Extract the (X, Y) coordinate from the center of the cell holding the provided text.  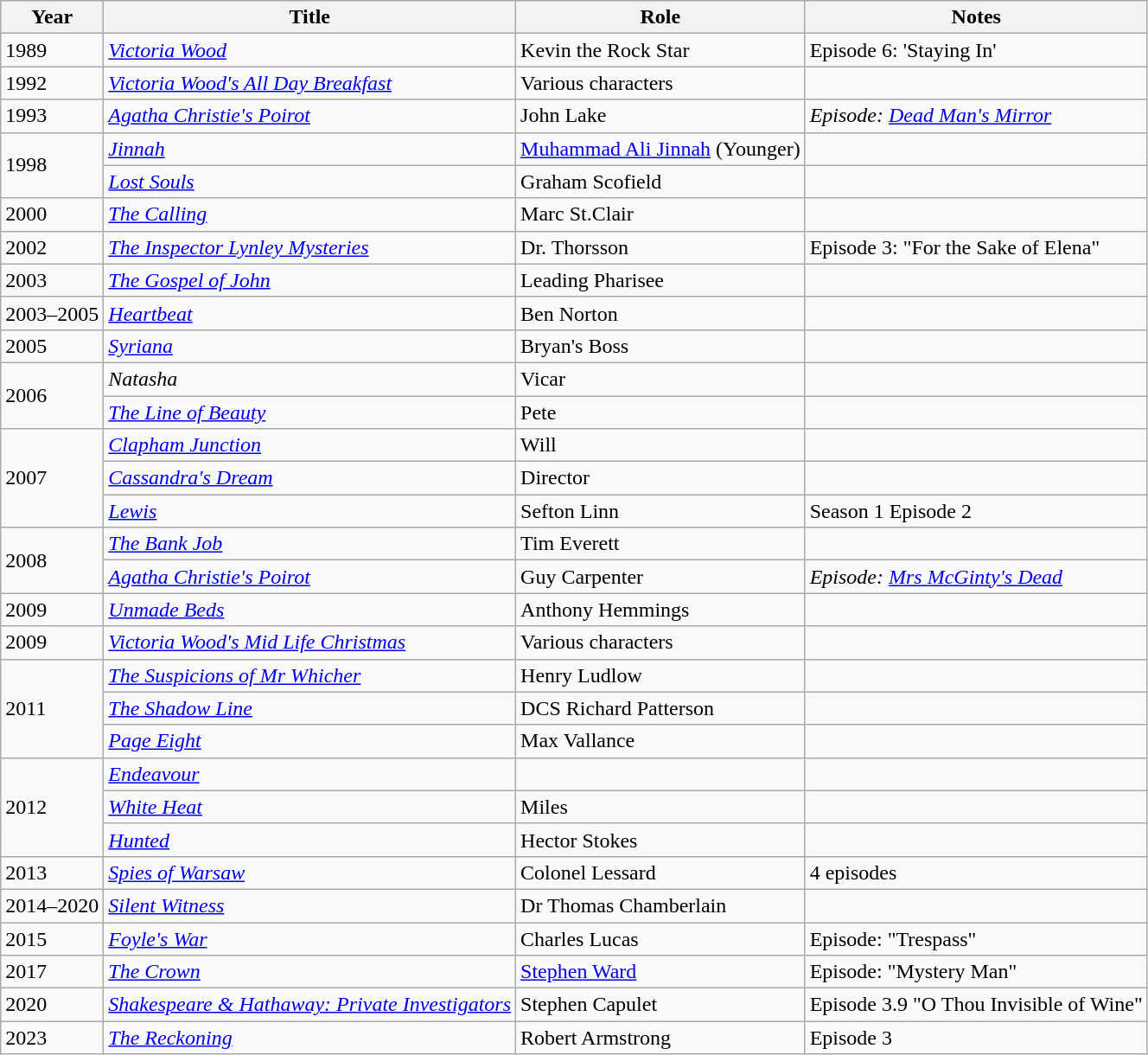
2006 (52, 395)
2015 (52, 938)
The Bank Job (309, 544)
Cassandra's Dream (309, 478)
Vicar (660, 379)
Episode: Mrs McGinty's Dead (976, 577)
Title (309, 17)
White Heat (309, 807)
Episode 3.9 "O Thou Invisible of Wine" (976, 1005)
Victoria Wood (309, 50)
Stephen Ward (660, 972)
2014–2020 (52, 905)
2003 (52, 280)
Colonel Lessard (660, 873)
Miles (660, 807)
Dr Thomas Chamberlain (660, 905)
2011 (52, 708)
Foyle's War (309, 938)
Lost Souls (309, 182)
Natasha (309, 379)
Syriana (309, 346)
Endeavour (309, 774)
Episode: "Trespass" (976, 938)
The Calling (309, 214)
Hunted (309, 840)
2002 (52, 247)
Spies of Warsaw (309, 873)
Episode 3: "For the Sake of Elena" (976, 247)
Marc St.Clair (660, 214)
The Suspicions of Mr Whicher (309, 675)
2020 (52, 1005)
2012 (52, 807)
Episode 3 (976, 1038)
Henry Ludlow (660, 675)
Victoria Wood's Mid Life Christmas (309, 643)
Dr. Thorsson (660, 247)
2003–2005 (52, 313)
1992 (52, 83)
The Gospel of John (309, 280)
Kevin the Rock Star (660, 50)
Lewis (309, 511)
Clapham Junction (309, 445)
2023 (52, 1038)
Notes (976, 17)
Page Eight (309, 741)
Guy Carpenter (660, 577)
1993 (52, 116)
Ben Norton (660, 313)
Jinnah (309, 149)
2017 (52, 972)
Leading Pharisee (660, 280)
Muhammad Ali Jinnah (Younger) (660, 149)
The Crown (309, 972)
Bryan's Boss (660, 346)
Episode: Dead Man's Mirror (976, 116)
John Lake (660, 116)
Silent Witness (309, 905)
Role (660, 17)
Charles Lucas (660, 938)
1998 (52, 165)
2000 (52, 214)
Will (660, 445)
Episode 6: 'Staying In' (976, 50)
DCS Richard Patterson (660, 708)
2005 (52, 346)
Director (660, 478)
Sefton Linn (660, 511)
1989 (52, 50)
Victoria Wood's All Day Breakfast (309, 83)
Unmade Beds (309, 610)
Stephen Capulet (660, 1005)
2007 (52, 478)
Season 1 Episode 2 (976, 511)
2008 (52, 560)
Year (52, 17)
The Shadow Line (309, 708)
Pete (660, 412)
Heartbeat (309, 313)
Tim Everett (660, 544)
Hector Stokes (660, 840)
4 episodes (976, 873)
2013 (52, 873)
The Reckoning (309, 1038)
Graham Scofield (660, 182)
The Line of Beauty (309, 412)
Anthony Hemmings (660, 610)
The Inspector Lynley Mysteries (309, 247)
Robert Armstrong (660, 1038)
Episode: "Mystery Man" (976, 972)
Max Vallance (660, 741)
Shakespeare & Hathaway: Private Investigators (309, 1005)
